Output the [X, Y] coordinate of the center of the cell containing the given text.  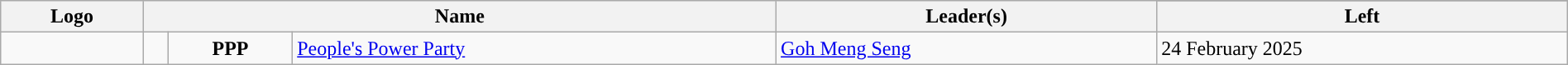
PPP [230, 48]
24 February 2025 [1363, 48]
Leader(s) [967, 17]
Logo [72, 17]
Left [1363, 17]
Goh Meng Seng [967, 48]
Name [460, 17]
People's Power Party [534, 48]
